Extract the [X, Y] coordinate from the center of the cell holding the provided text.  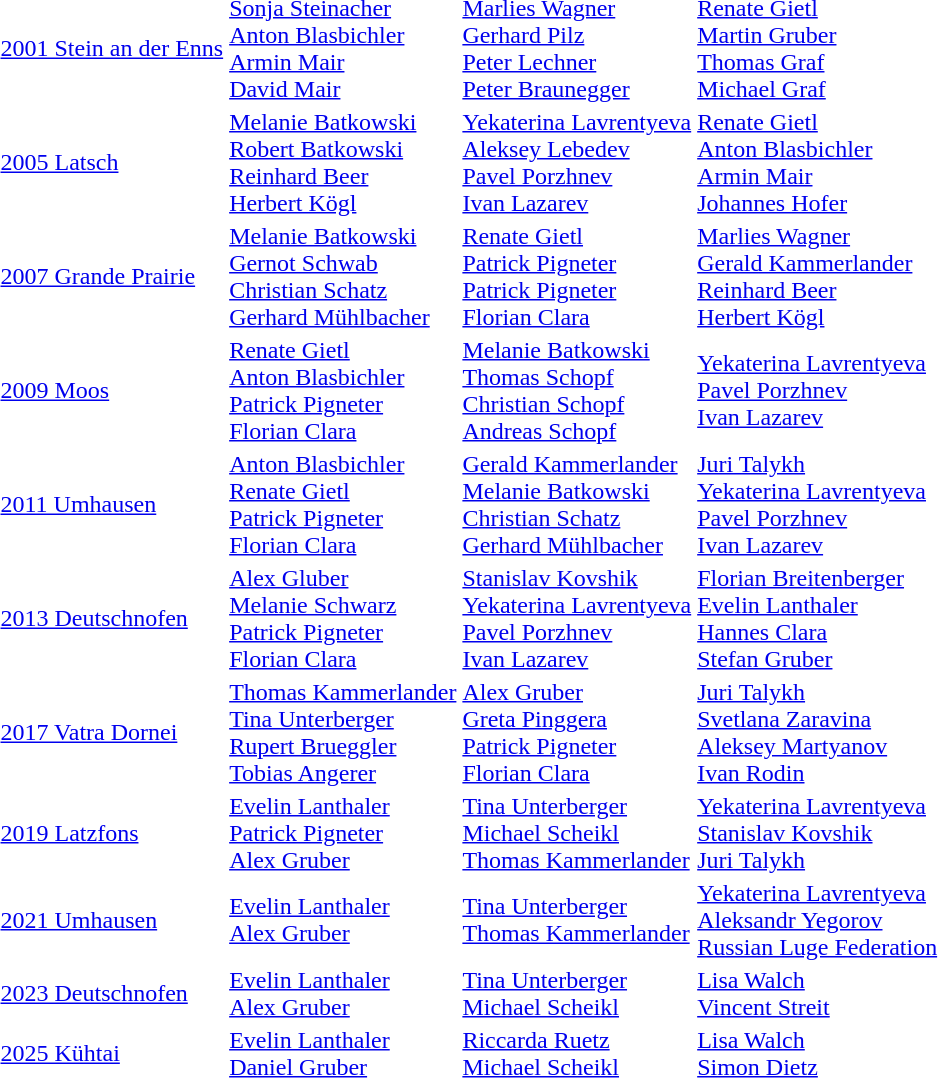
Melanie BatkowskiGernot SchwabChristian SchatzGerhard Mühlbacher [343, 276]
Tina UnterbergerMichael Scheikl [577, 994]
Melanie BatkowskiThomas SchopfChristian SchopfAndreas Schopf [577, 390]
Yekaterina LavrentyevaAleksey LebedevPavel PorzhnevIvan Lazarev [577, 162]
Tina UnterbergerMichael ScheiklThomas Kammerlander [577, 833]
Tina UnterbergerThomas Kammerlander [577, 920]
Stanislav KovshikYekaterina LavrentyevaPavel PorzhnevIvan Lazarev [577, 618]
Anton Blasbichler Renate GietlPatrick PigneterFlorian Clara [343, 504]
Gerald KammerlanderMelanie BatkowskiChristian SchatzGerhard Mühlbacher [577, 504]
Melanie BatkowskiRobert BatkowskiReinhard BeerHerbert Kögl [343, 162]
Thomas KammerlanderTina UnterbergerRupert BruegglerTobias Angerer [343, 732]
Renate GietlAnton BlasbichlerPatrick PigneterFlorian Clara [343, 390]
Evelin LanthalerPatrick PigneterAlex Gruber [343, 833]
Renate GietlPatrick PigneterPatrick PigneterFlorian Clara [577, 276]
Alex GluberMelanie SchwarzPatrick PigneterFlorian Clara [343, 618]
Alex GruberGreta PinggeraPatrick PigneterFlorian Clara [577, 732]
